From the cell containing the given text, extract its center point as [x, y] coordinate. 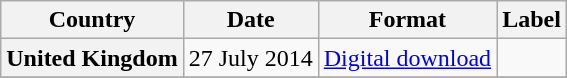
Country [92, 20]
Digital download [407, 58]
Date [250, 20]
United Kingdom [92, 58]
Label [532, 20]
Format [407, 20]
27 July 2014 [250, 58]
